Return the (x, y) coordinate for the center point of the cell that contains the specified text.  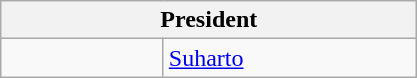
President (209, 20)
Suharto (290, 58)
